Detect which cell encompasses the target text, then output its (X, Y) center coordinate. 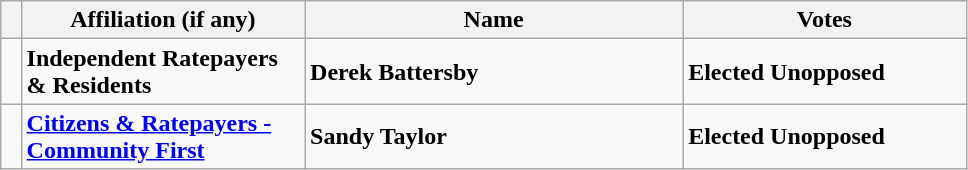
Votes (825, 20)
Citizens & Ratepayers - Community First (163, 136)
Derek Battersby (494, 72)
Name (494, 20)
Affiliation (if any) (163, 20)
Sandy Taylor (494, 136)
Independent Ratepayers & Residents (163, 72)
